Find where the given text appears and provide that cell's center as [x, y] coordinate. 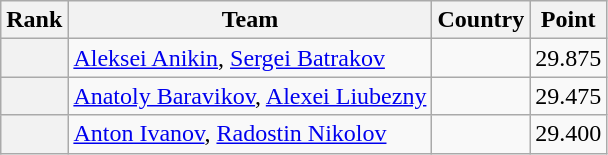
Team [250, 20]
Anton Ivanov, Radostin Nikolov [250, 134]
29.875 [568, 58]
Rank [34, 20]
Aleksei Anikin, Sergei Batrakov [250, 58]
29.475 [568, 96]
Anatoly Baravikov, Alexei Liubezny [250, 96]
29.400 [568, 134]
Point [568, 20]
Country [481, 20]
